Search for the cell housing the specified text and yield its (x, y) center coordinate. 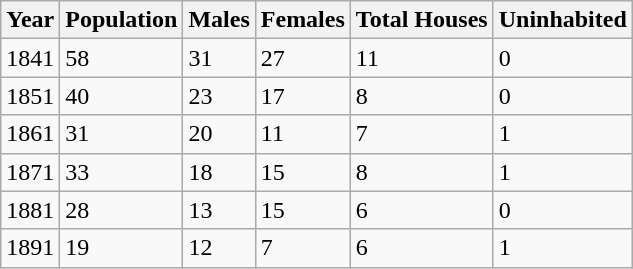
17 (302, 96)
13 (219, 210)
33 (122, 172)
1881 (30, 210)
23 (219, 96)
1851 (30, 96)
Year (30, 20)
Males (219, 20)
1891 (30, 248)
Uninhabited (562, 20)
20 (219, 134)
Total Houses (422, 20)
1841 (30, 58)
58 (122, 58)
40 (122, 96)
12 (219, 248)
Females (302, 20)
Population (122, 20)
28 (122, 210)
1861 (30, 134)
19 (122, 248)
1871 (30, 172)
18 (219, 172)
27 (302, 58)
